Return the [X, Y] coordinate for the center point of the cell that contains the specified text.  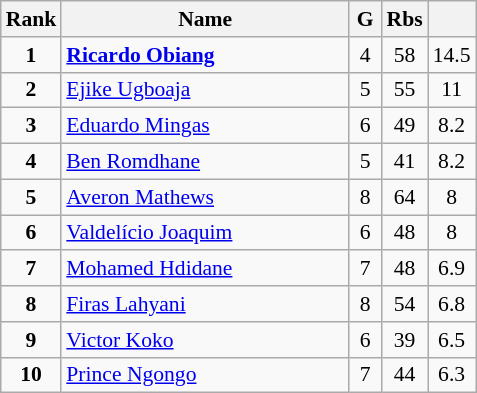
44 [405, 375]
2 [32, 90]
Ricardo Obiang [205, 55]
Mohamed Hdidane [205, 269]
1 [32, 55]
64 [405, 197]
10 [32, 375]
6.3 [452, 375]
Eduardo Mingas [205, 126]
6.9 [452, 269]
3 [32, 126]
9 [32, 340]
6.8 [452, 304]
Firas Lahyani [205, 304]
39 [405, 340]
49 [405, 126]
Rank [32, 19]
58 [405, 55]
41 [405, 162]
6.5 [452, 340]
Name [205, 19]
Prince Ngongo [205, 375]
G [366, 19]
Ejike Ugboaja [205, 90]
54 [405, 304]
Ben Romdhane [205, 162]
55 [405, 90]
Averon Mathews [205, 197]
Victor Koko [205, 340]
11 [452, 90]
14.5 [452, 55]
Valdelício Joaquim [205, 233]
Rbs [405, 19]
